Locate the cell with the specified text and output its (x, y) center coordinate. 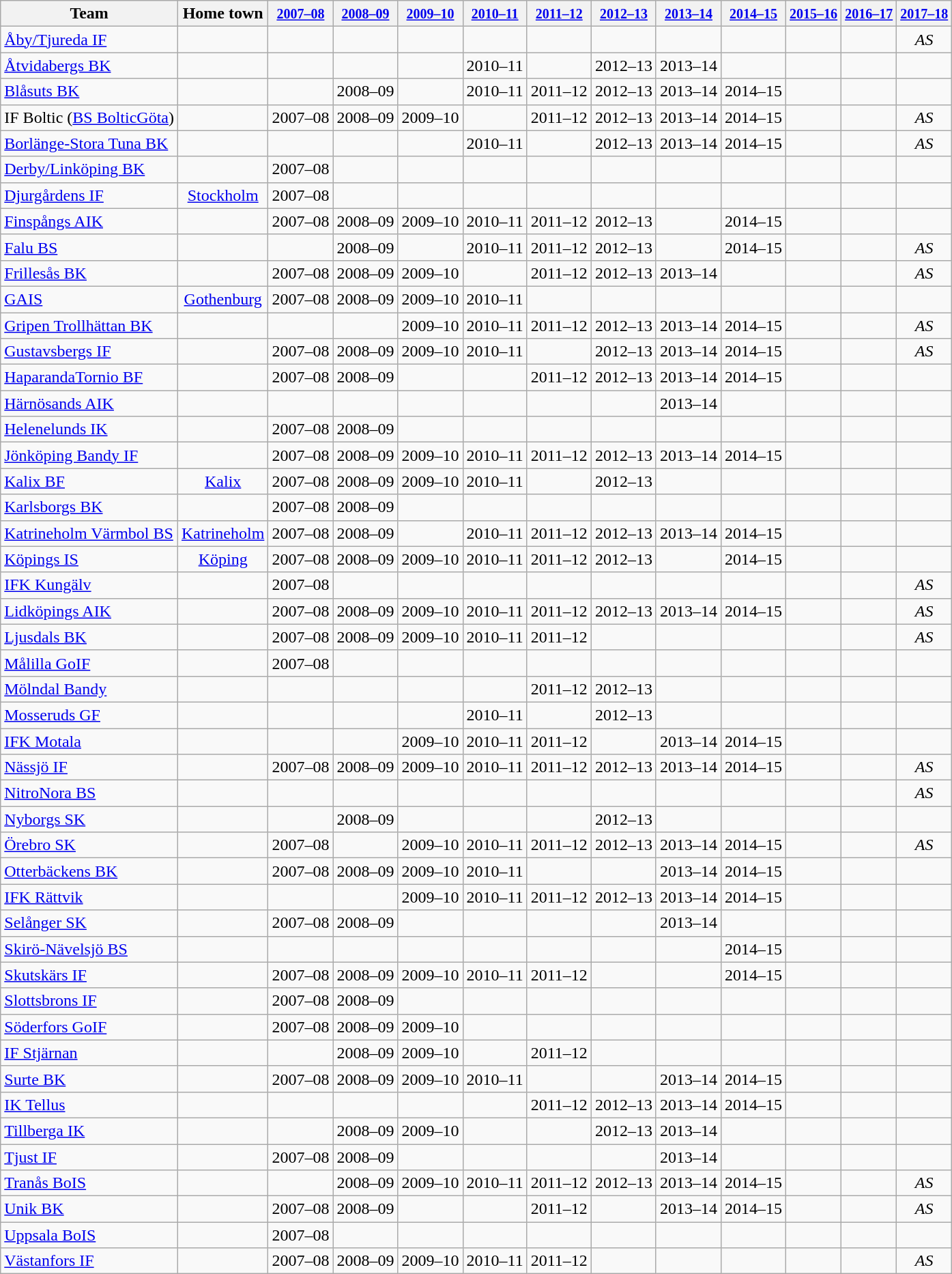
Nyborgs SK (89, 819)
IFK Kungälv (89, 585)
Stockholm (222, 195)
Karlsborgs BK (89, 507)
Selånger SK (89, 923)
IF Boltic (BS BolticGöta) (89, 117)
Målilla GoIF (89, 663)
Kalix (222, 481)
Uppsala BoIS (89, 1235)
Köpings IS (89, 559)
Ljusdals BK (89, 637)
Söderfors GoIF (89, 1027)
Härnösands AIK (89, 404)
Lidköpings AIK (89, 611)
Tranås BoIS (89, 1183)
Frillesås BK (89, 273)
Västanfors IF (89, 1261)
Köping (222, 559)
Åby/Tjureda IF (89, 40)
Nässjö IF (89, 767)
Helenelunds IK (89, 429)
Tjust IF (89, 1157)
HaparandaTornio BF (89, 378)
Skutskärs IF (89, 975)
Slottsbrons IF (89, 1001)
Örebro SK (89, 845)
Mölndal Bandy (89, 689)
Djurgårdens IF (89, 195)
Borlänge-Stora Tuna BK (89, 143)
Gothenburg (222, 299)
Unik BK (89, 1209)
IK Tellus (89, 1105)
Åtvidabergs BK (89, 66)
Gustavsbergs IF (89, 352)
IFK Motala (89, 741)
Skirö-Nävelsjö BS (89, 949)
Derby/Linköping BK (89, 169)
Jönköping Bandy IF (89, 455)
NitroNora BS (89, 793)
Team (89, 14)
IF Stjärnan (89, 1053)
Home town (222, 14)
Gripen Trollhättan BK (89, 326)
GAIS (89, 299)
Falu BS (89, 247)
2016–17 (869, 14)
Blåsuts BK (89, 91)
2015–16 (813, 14)
Finspångs AIK (89, 221)
Mosseruds GF (89, 715)
Katrineholm Värmbol BS (89, 533)
Kalix BF (89, 481)
Otterbäckens BK (89, 871)
Tillberga IK (89, 1131)
Surte BK (89, 1079)
IFK Rättvik (89, 897)
Katrineholm (222, 533)
2017–18 (924, 14)
